Scan for the cell matching the given text and deliver its (X, Y) coordinate at center. 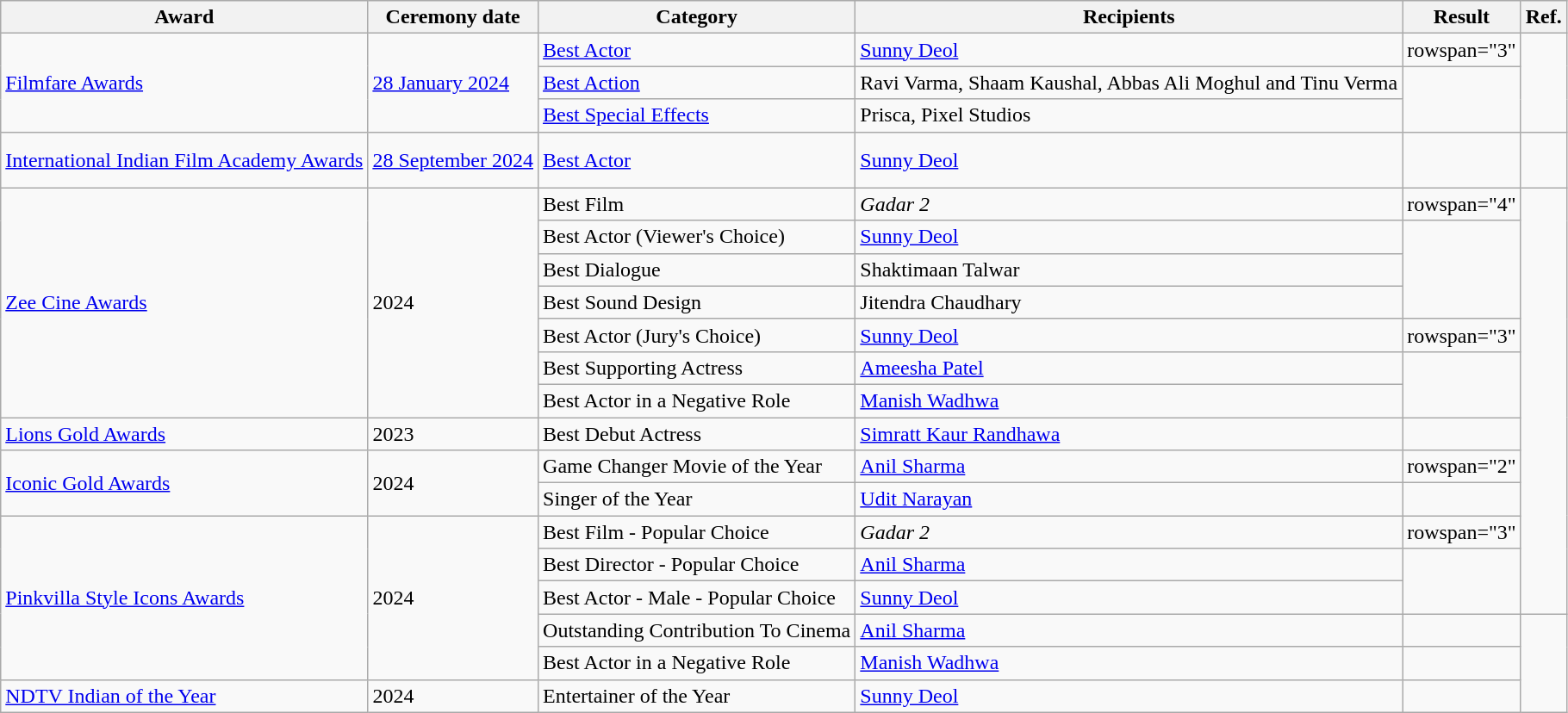
Prisca, Pixel Studios (1129, 115)
Recipients (1129, 17)
28 September 2024 (453, 160)
Ravi Varma, Shaam Kaushal, Abbas Ali Moghul and Tinu Verma (1129, 83)
Best Film (697, 204)
NDTV Indian of the Year (184, 696)
Best Action (697, 83)
Award (184, 17)
Best Actor (Viewer's Choice) (697, 237)
Udit Narayan (1129, 499)
Best Actor - Male - Popular Choice (697, 598)
Best Sound Design (697, 302)
Best Debut Actress (697, 433)
Ref. (1544, 17)
28 January 2024 (453, 83)
rowspan="4" (1462, 204)
Shaktimaan Talwar (1129, 270)
Best Dialogue (697, 270)
Singer of the Year (697, 499)
Pinkvilla Style Icons Awards (184, 598)
rowspan="2" (1462, 467)
Best Director - Popular Choice (697, 565)
Category (697, 17)
Jitendra Chaudhary (1129, 302)
Result (1462, 17)
Simratt Kaur Randhawa (1129, 433)
Iconic Gold Awards (184, 483)
Game Changer Movie of the Year (697, 467)
Ceremony date (453, 17)
Best Film - Popular Choice (697, 532)
Outstanding Contribution To Cinema (697, 630)
Ameesha Patel (1129, 368)
Zee Cine Awards (184, 302)
2023 (453, 433)
Entertainer of the Year (697, 696)
Filmfare Awards (184, 83)
Lions Gold Awards (184, 433)
International Indian Film Academy Awards (184, 160)
Best Actor (Jury's Choice) (697, 335)
Best Special Effects (697, 115)
Best Supporting Actress (697, 368)
